Determine the (X, Y) coordinate at the center of the cell enclosing the given text.  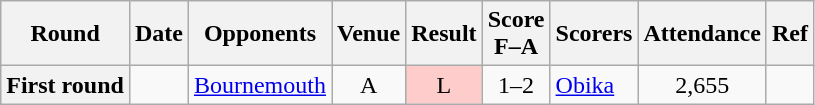
Date (158, 34)
Opponents (260, 34)
ScoreF–A (516, 34)
Scorers (594, 34)
A (369, 85)
Result (444, 34)
Ref (790, 34)
Bournemouth (260, 85)
2,655 (702, 85)
Round (66, 34)
First round (66, 85)
Obika (594, 85)
Venue (369, 34)
Attendance (702, 34)
L (444, 85)
1–2 (516, 85)
